Search for the cell housing the specified text and yield its (x, y) center coordinate. 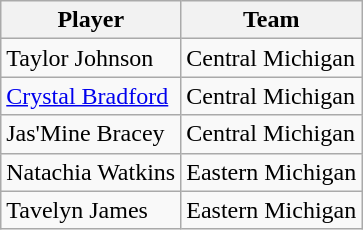
Team (272, 20)
Taylor Johnson (91, 58)
Natachia Watkins (91, 172)
Tavelyn James (91, 210)
Crystal Bradford (91, 96)
Player (91, 20)
Jas'Mine Bracey (91, 134)
